Find where the given text appears and provide that cell's center as [x, y] coordinate. 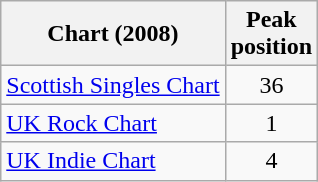
36 [271, 85]
Chart (2008) [113, 34]
Peak position [271, 34]
4 [271, 161]
UK Rock Chart [113, 123]
Scottish Singles Chart [113, 85]
1 [271, 123]
UK Indie Chart [113, 161]
